Extract the (X, Y) coordinate from the center of the cell holding the provided text.  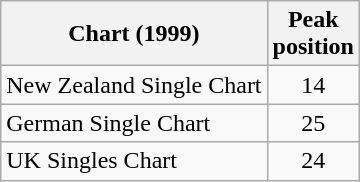
25 (313, 123)
New Zealand Single Chart (134, 85)
24 (313, 161)
German Single Chart (134, 123)
14 (313, 85)
Chart (1999) (134, 34)
UK Singles Chart (134, 161)
Peakposition (313, 34)
